Provide the (X, Y) coordinate of the cell's center where the given text is located.  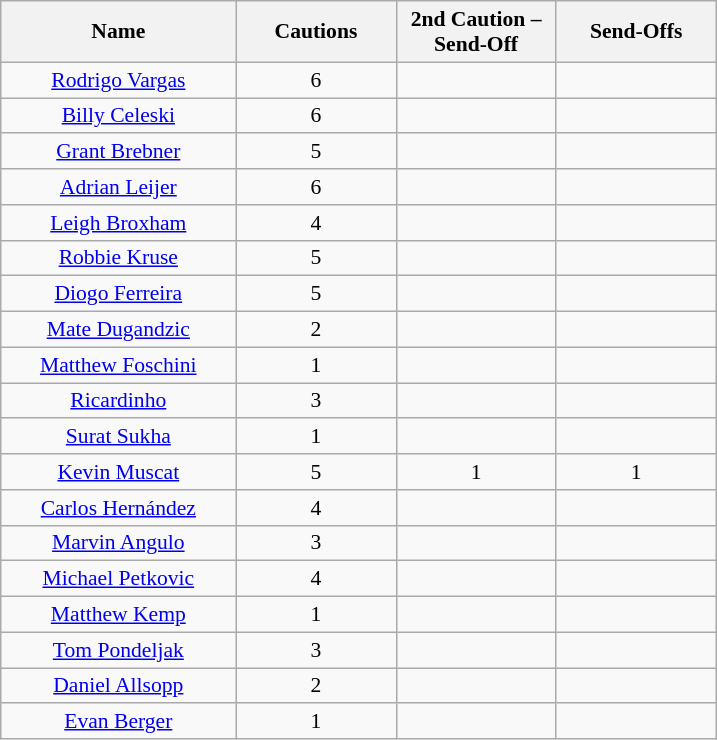
Cautions (316, 32)
Kevin Muscat (118, 472)
Tom Pondeljak (118, 650)
Evan Berger (118, 722)
Billy Celeski (118, 116)
Marvin Angulo (118, 543)
Send-Offs (636, 32)
2nd Caution – Send-Off (476, 32)
Rodrigo Vargas (118, 80)
Matthew Foschini (118, 365)
Leigh Broxham (118, 223)
Robbie Kruse (118, 258)
Mate Dugandzic (118, 330)
Name (118, 32)
Surat Sukha (118, 437)
Daniel Allsopp (118, 686)
Adrian Leijer (118, 187)
Matthew Kemp (118, 615)
Grant Brebner (118, 152)
Ricardinho (118, 401)
Diogo Ferreira (118, 294)
Carlos Hernández (118, 508)
Michael Petkovic (118, 579)
